Search for the cell housing the specified text and yield its [x, y] center coordinate. 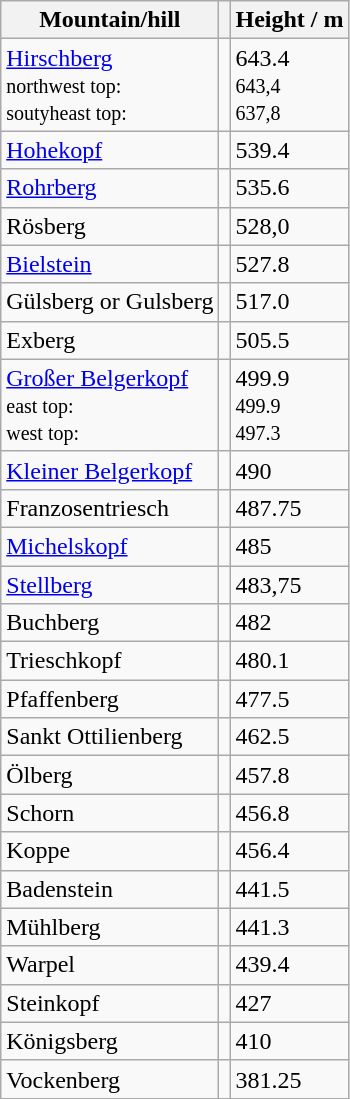
Rösberg [110, 226]
Mühlberg [110, 927]
Buchberg [110, 623]
485 [290, 546]
Bielstein [110, 264]
517.0 [290, 302]
Hirschbergnorthwest top:soutyheast top: [110, 85]
505.5 [290, 340]
539.4 [290, 150]
482 [290, 623]
480.1 [290, 661]
Michelskopf [110, 546]
456.4 [290, 851]
527.8 [290, 264]
Franzosentriesch [110, 508]
441.5 [290, 889]
490 [290, 470]
427 [290, 1003]
Königsberg [110, 1041]
Kleiner Belgerkopf [110, 470]
499.9499.9497.3 [290, 405]
Hohekopf [110, 150]
462.5 [290, 737]
Stellberg [110, 585]
487.75 [290, 508]
528,0 [290, 226]
Großer Belgerkopfeast top:west top: [110, 405]
Steinkopf [110, 1003]
Schorn [110, 813]
477.5 [290, 699]
410 [290, 1041]
Rohrberg [110, 188]
441.3 [290, 927]
Vockenberg [110, 1079]
439.4 [290, 965]
Height / m [290, 20]
535.6 [290, 188]
Gülsberg or Gulsberg [110, 302]
Badenstein [110, 889]
457.8 [290, 775]
483,75 [290, 585]
Sankt Ottilienberg [110, 737]
643.4643,4637,8 [290, 85]
456.8 [290, 813]
Koppe [110, 851]
Trieschkopf [110, 661]
Pfaffenberg [110, 699]
Mountain/hill [110, 20]
Exberg [110, 340]
Ölberg [110, 775]
Warpel [110, 965]
381.25 [290, 1079]
